Detect which cell encompasses the target text, then output its (X, Y) center coordinate. 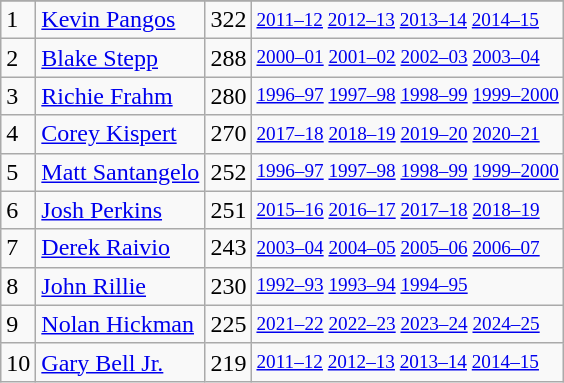
Kevin Pangos (120, 20)
2 (18, 58)
7 (18, 248)
2003–04 2004–05 2005–06 2006–07 (408, 248)
230 (228, 286)
1992–93 1993–94 1994–95 (408, 286)
Derek Raivio (120, 248)
219 (228, 362)
Corey Kispert (120, 134)
5 (18, 172)
9 (18, 324)
8 (18, 286)
2021–22 2022–23 2023–24 2024–25 (408, 324)
2000–01 2001–02 2002–03 2003–04 (408, 58)
322 (228, 20)
Matt Santangelo (120, 172)
1 (18, 20)
John Rillie (120, 286)
Richie Frahm (120, 96)
270 (228, 134)
2017–18 2018–19 2019–20 2020–21 (408, 134)
2015–16 2016–17 2017–18 2018–19 (408, 210)
10 (18, 362)
251 (228, 210)
Blake Stepp (120, 58)
Nolan Hickman (120, 324)
243 (228, 248)
6 (18, 210)
288 (228, 58)
Gary Bell Jr. (120, 362)
Josh Perkins (120, 210)
4 (18, 134)
280 (228, 96)
252 (228, 172)
3 (18, 96)
225 (228, 324)
